Return the (x, y) coordinate for the center point of the cell that contains the specified text.  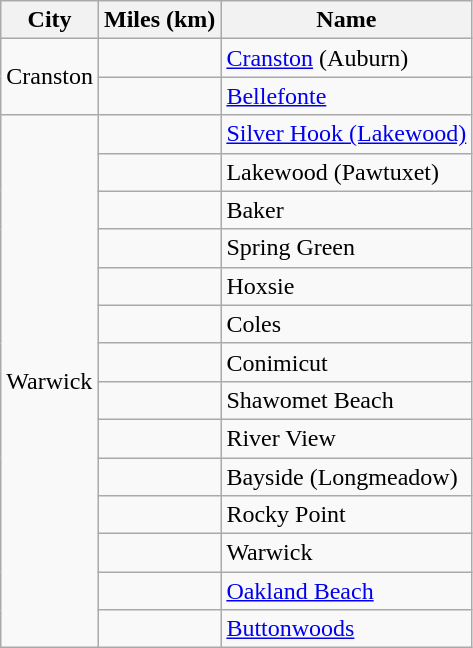
Buttonwoods (346, 629)
Rocky Point (346, 515)
Cranston (50, 77)
Cranston (Auburn) (346, 58)
Spring Green (346, 248)
Bayside (Longmeadow) (346, 477)
City (50, 20)
Coles (346, 324)
River View (346, 438)
Name (346, 20)
Silver Hook (Lakewood) (346, 134)
Bellefonte (346, 96)
Hoxsie (346, 286)
Baker (346, 210)
Oakland Beach (346, 591)
Shawomet Beach (346, 400)
Miles (km) (159, 20)
Conimicut (346, 362)
Lakewood (Pawtuxet) (346, 172)
